Determine the [x, y] coordinate at the center of the cell enclosing the given text.  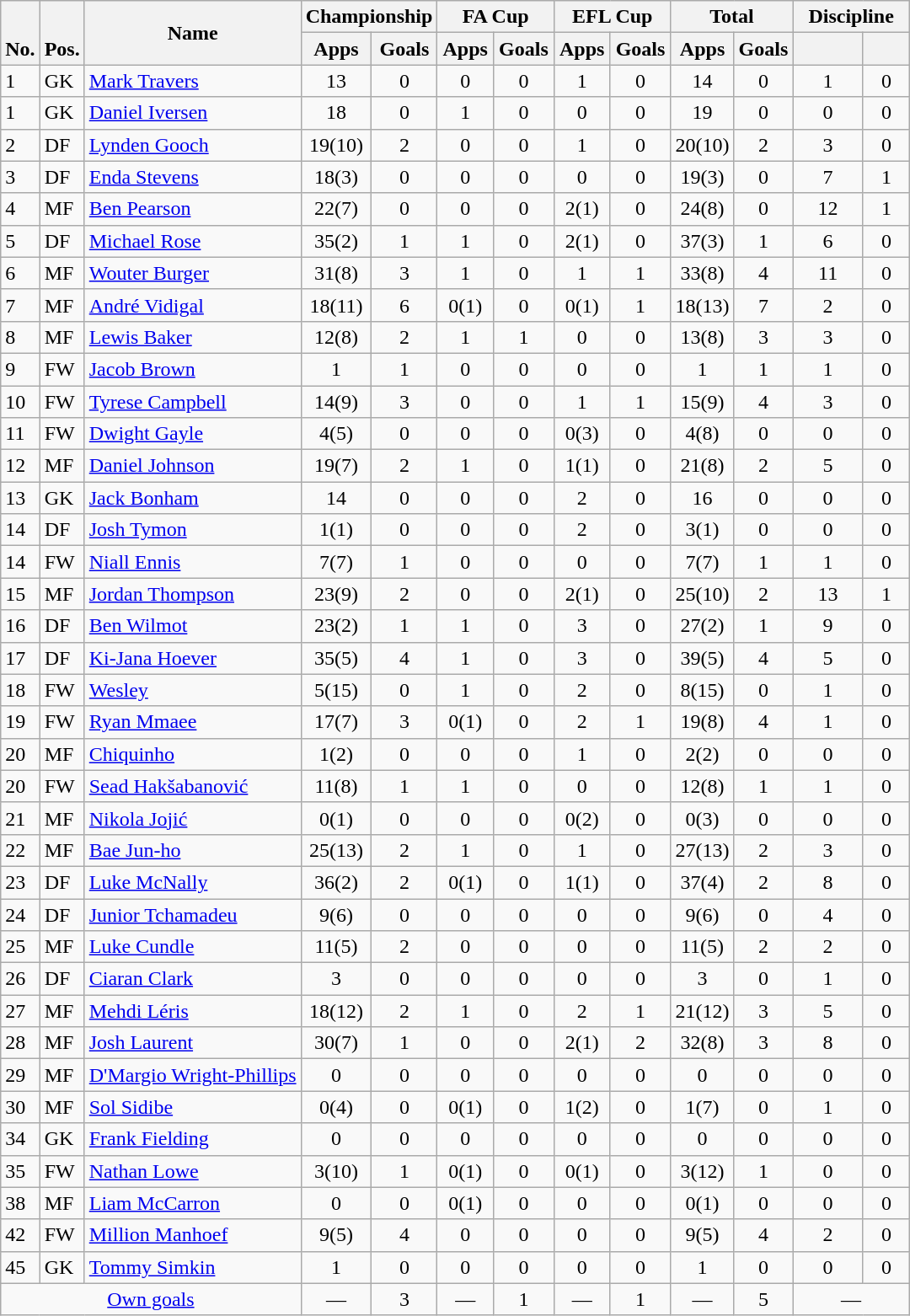
14(9) [336, 402]
Luke Cundle [192, 947]
Liam McCarron [192, 1203]
28 [20, 1043]
Ben Pearson [192, 209]
23 [20, 882]
Lynden Gooch [192, 145]
18(11) [336, 305]
35 [20, 1171]
Nathan Lowe [192, 1171]
Enda Stevens [192, 177]
45 [20, 1267]
35(2) [336, 241]
37(4) [703, 882]
Jacob Brown [192, 369]
38 [20, 1203]
Sol Sidibe [192, 1107]
4(8) [703, 434]
21 [20, 818]
26 [20, 979]
21(12) [703, 1011]
34 [20, 1139]
11(8) [336, 786]
Michael Rose [192, 241]
0(4) [336, 1107]
Dwight Gayle [192, 434]
Own goals [151, 1299]
36(2) [336, 882]
15(9) [703, 402]
Josh Tymon [192, 530]
No. [20, 33]
42 [20, 1235]
27(13) [703, 850]
Name [192, 33]
25 [20, 947]
Chiquinho [192, 754]
Wouter Burger [192, 273]
Daniel Johnson [192, 466]
FA Cup [495, 17]
39(5) [703, 658]
24(8) [703, 209]
Niall Ennis [192, 562]
30 [20, 1107]
23(9) [336, 594]
10 [20, 402]
27(2) [703, 626]
25(10) [703, 594]
Wesley [192, 690]
Frank Fielding [192, 1139]
15 [20, 594]
17(7) [336, 722]
Total [731, 17]
18(13) [703, 305]
33(8) [703, 273]
Bae Jun-ho [192, 850]
Ryan Mmaee [192, 722]
37(3) [703, 241]
3(10) [336, 1171]
3(12) [703, 1171]
8(15) [703, 690]
Tyrese Campbell [192, 402]
20(10) [703, 145]
Sead Hakšabanović [192, 786]
35(5) [336, 658]
Daniel Iversen [192, 113]
24 [20, 914]
5(15) [336, 690]
19(3) [703, 177]
EFL Cup [612, 17]
22(7) [336, 209]
29 [20, 1075]
Ciaran Clark [192, 979]
0(2) [581, 818]
Ben Wilmot [192, 626]
Luke McNally [192, 882]
17 [20, 658]
19(7) [336, 466]
Junior Tchamadeu [192, 914]
Lewis Baker [192, 337]
Mehdi Léris [192, 1011]
22 [20, 850]
21(8) [703, 466]
Mark Travers [192, 81]
19(8) [703, 722]
30(7) [336, 1043]
Jack Bonham [192, 498]
4(5) [336, 434]
18(12) [336, 1011]
13(8) [703, 337]
25(13) [336, 850]
1(7) [703, 1107]
18(3) [336, 177]
27 [20, 1011]
Million Manhoef [192, 1235]
3(1) [703, 530]
D'Margio Wright-Phillips [192, 1075]
31(8) [336, 273]
Tommy Simkin [192, 1267]
Jordan Thompson [192, 594]
32(8) [703, 1043]
Pos. [62, 33]
2(2) [703, 754]
André Vidigal [192, 305]
19(10) [336, 145]
Discipline [851, 17]
Ki-Jana Hoever [192, 658]
Championship [369, 17]
Josh Laurent [192, 1043]
23(2) [336, 626]
Nikola Jojić [192, 818]
